Search for the cell housing the specified text and yield its [x, y] center coordinate. 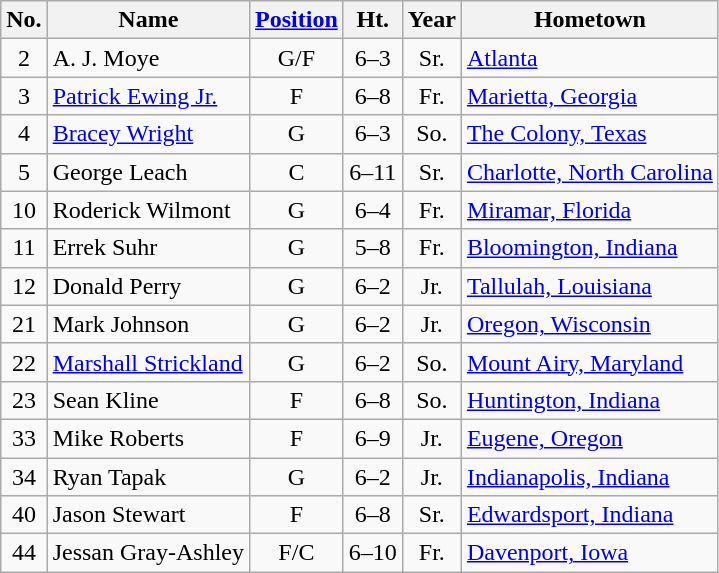
C [297, 172]
Jason Stewart [148, 515]
23 [24, 400]
Miramar, Florida [590, 210]
Tallulah, Louisiana [590, 286]
George Leach [148, 172]
5 [24, 172]
Mike Roberts [148, 438]
6–10 [372, 553]
12 [24, 286]
2 [24, 58]
Marietta, Georgia [590, 96]
Huntington, Indiana [590, 400]
Ryan Tapak [148, 477]
Davenport, Iowa [590, 553]
34 [24, 477]
Year [432, 20]
22 [24, 362]
6–11 [372, 172]
Sean Kline [148, 400]
Ht. [372, 20]
Charlotte, North Carolina [590, 172]
Atlanta [590, 58]
G/F [297, 58]
Marshall Strickland [148, 362]
Edwardsport, Indiana [590, 515]
6–9 [372, 438]
Eugene, Oregon [590, 438]
21 [24, 324]
Oregon, Wisconsin [590, 324]
11 [24, 248]
Donald Perry [148, 286]
40 [24, 515]
Hometown [590, 20]
The Colony, Texas [590, 134]
A. J. Moye [148, 58]
Indianapolis, Indiana [590, 477]
No. [24, 20]
Jessan Gray-Ashley [148, 553]
Patrick Ewing Jr. [148, 96]
33 [24, 438]
Errek Suhr [148, 248]
Mount Airy, Maryland [590, 362]
Roderick Wilmont [148, 210]
Bloomington, Indiana [590, 248]
Bracey Wright [148, 134]
4 [24, 134]
44 [24, 553]
5–8 [372, 248]
6–4 [372, 210]
3 [24, 96]
Mark Johnson [148, 324]
F/C [297, 553]
Name [148, 20]
Position [297, 20]
10 [24, 210]
